Determine the [X, Y] coordinate at the center of the cell enclosing the given text.  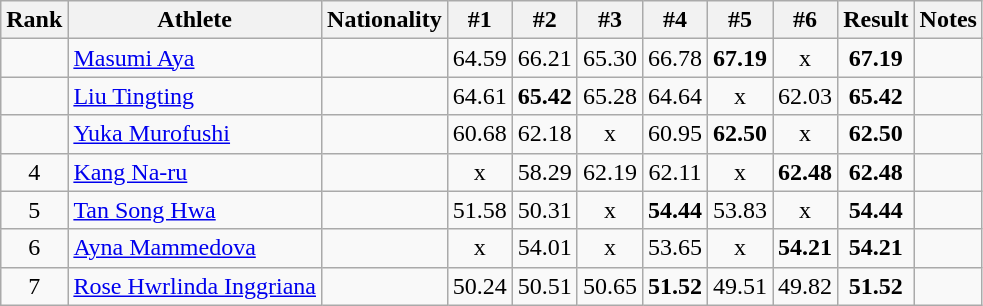
64.59 [480, 58]
#5 [740, 20]
53.65 [674, 248]
50.24 [480, 286]
58.29 [544, 172]
66.78 [674, 58]
65.30 [610, 58]
60.68 [480, 134]
Yuka Murofushi [195, 134]
49.51 [740, 286]
62.11 [674, 172]
#1 [480, 20]
60.95 [674, 134]
Rank [34, 20]
50.31 [544, 210]
Notes [948, 20]
Masumi Aya [195, 58]
62.19 [610, 172]
#6 [806, 20]
54.01 [544, 248]
7 [34, 286]
66.21 [544, 58]
Ayna Mammedova [195, 248]
Nationality [385, 20]
Tan Song Hwa [195, 210]
51.58 [480, 210]
#4 [674, 20]
62.18 [544, 134]
53.83 [740, 210]
62.03 [806, 96]
50.51 [544, 286]
4 [34, 172]
50.65 [610, 286]
65.28 [610, 96]
Rose Hwrlinda Inggriana [195, 286]
6 [34, 248]
64.61 [480, 96]
#3 [610, 20]
Athlete [195, 20]
Result [876, 20]
#2 [544, 20]
5 [34, 210]
Kang Na-ru [195, 172]
64.64 [674, 96]
Liu Tingting [195, 96]
49.82 [806, 286]
